Pinpoint the cell where the given text exists, returning its [X, Y] midpoint coordinate. 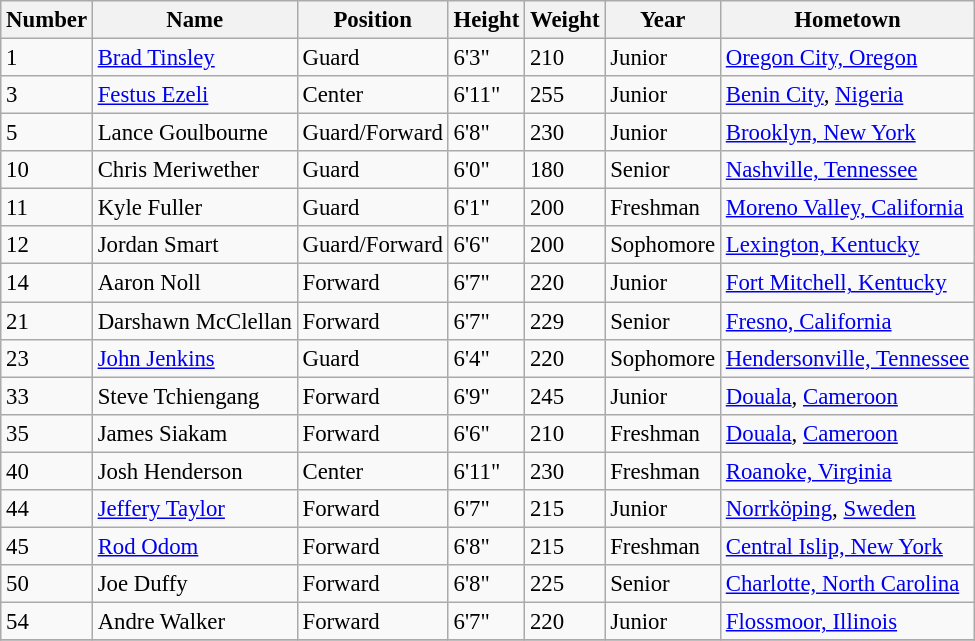
6'0" [486, 170]
6'1" [486, 208]
Jordan Smart [194, 245]
Moreno Valley, California [847, 208]
Steve Tchiengang [194, 396]
Benin City, Nigeria [847, 95]
21 [47, 321]
Charlotte, North Carolina [847, 584]
Fort Mitchell, Kentucky [847, 283]
10 [47, 170]
229 [565, 321]
Oregon City, Oregon [847, 58]
180 [565, 170]
James Siakam [194, 433]
Lance Goulbourne [194, 133]
3 [47, 95]
Height [486, 20]
6'3" [486, 58]
1 [47, 58]
Chris Meriwether [194, 170]
245 [565, 396]
Joe Duffy [194, 584]
Flossmoor, Illinois [847, 621]
Name [194, 20]
Brooklyn, New York [847, 133]
6'9" [486, 396]
Nashville, Tennessee [847, 170]
225 [565, 584]
11 [47, 208]
Number [47, 20]
Weight [565, 20]
Norrköping, Sweden [847, 509]
Brad Tinsley [194, 58]
Year [663, 20]
12 [47, 245]
14 [47, 283]
Hendersonville, Tennessee [847, 358]
54 [47, 621]
Rod Odom [194, 546]
Roanoke, Virginia [847, 471]
Festus Ezeli [194, 95]
255 [565, 95]
6'4" [486, 358]
50 [47, 584]
Aaron Noll [194, 283]
Hometown [847, 20]
35 [47, 433]
Position [372, 20]
Darshawn McClellan [194, 321]
Josh Henderson [194, 471]
Kyle Fuller [194, 208]
5 [47, 133]
33 [47, 396]
Jeffery Taylor [194, 509]
Fresno, California [847, 321]
44 [47, 509]
40 [47, 471]
Central Islip, New York [847, 546]
23 [47, 358]
Andre Walker [194, 621]
45 [47, 546]
Lexington, Kentucky [847, 245]
John Jenkins [194, 358]
